Search for the cell housing the specified text and yield its [X, Y] center coordinate. 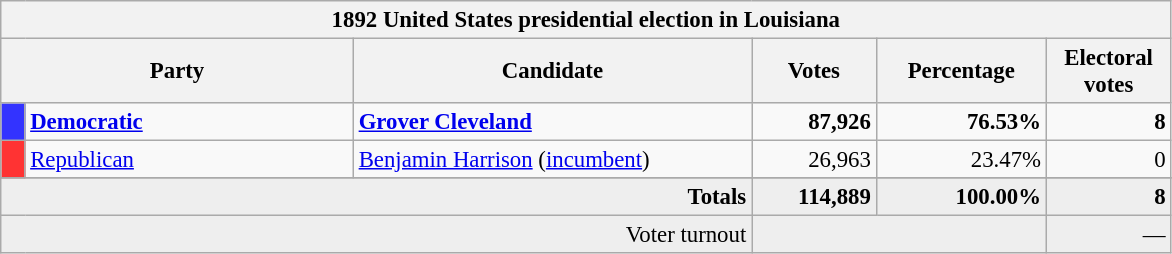
Grover Cleveland [552, 122]
Percentage [961, 72]
100.00% [961, 197]
Votes [814, 72]
Electoral votes [1108, 72]
Democratic [189, 122]
0 [1108, 160]
Party [178, 72]
1892 United States presidential election in Louisiana [586, 20]
76.53% [961, 122]
Candidate [552, 72]
87,926 [814, 122]
114,889 [814, 197]
— [1108, 235]
Voter turnout [376, 235]
Benjamin Harrison (incumbent) [552, 160]
Totals [376, 197]
Republican [189, 160]
23.47% [961, 160]
26,963 [814, 160]
